From the cell containing the given text, extract its center point as [X, Y] coordinate. 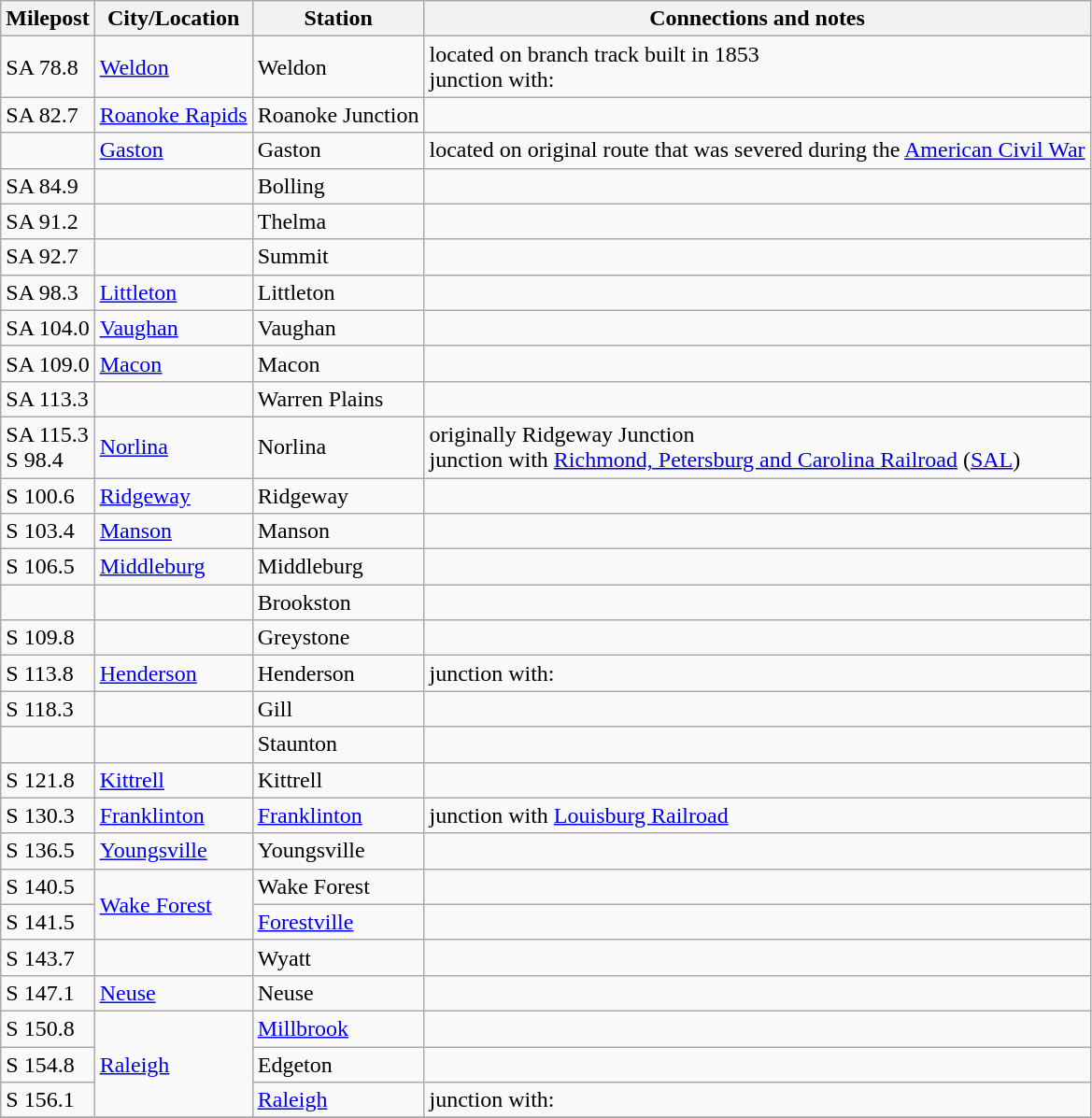
Gill [338, 709]
Summit [338, 257]
S 154.8 [48, 1064]
Brookston [338, 602]
Forestville [338, 922]
Millbrook [338, 1028]
S 106.5 [48, 567]
Bolling [338, 186]
Greystone [338, 638]
Roanoke Rapids [174, 115]
S 118.3 [48, 709]
located on branch track built in 1853junction with: [757, 67]
SA 84.9 [48, 186]
SA 115.3S 98.4 [48, 446]
Station [338, 19]
SA 113.3 [48, 399]
SA 92.7 [48, 257]
SA 78.8 [48, 67]
S 113.8 [48, 673]
S 143.7 [48, 957]
Connections and notes [757, 19]
junction with Louisburg Railroad [757, 815]
SA 91.2 [48, 221]
S 130.3 [48, 815]
S 156.1 [48, 1100]
originally Ridgeway Junctionjunction with Richmond, Petersburg and Carolina Railroad (SAL) [757, 446]
S 147.1 [48, 993]
SA 98.3 [48, 292]
S 140.5 [48, 886]
SA 104.0 [48, 328]
Roanoke Junction [338, 115]
Edgeton [338, 1064]
S 109.8 [48, 638]
Warren Plains [338, 399]
City/Location [174, 19]
Thelma [338, 221]
S 141.5 [48, 922]
S 136.5 [48, 851]
SA 82.7 [48, 115]
located on original route that was severed during the American Civil War [757, 150]
S 121.8 [48, 780]
Milepost [48, 19]
Wyatt [338, 957]
S 100.6 [48, 496]
SA 109.0 [48, 363]
S 103.4 [48, 531]
S 150.8 [48, 1028]
Staunton [338, 744]
